Extract the (X, Y) coordinate from the center of the cell holding the provided text.  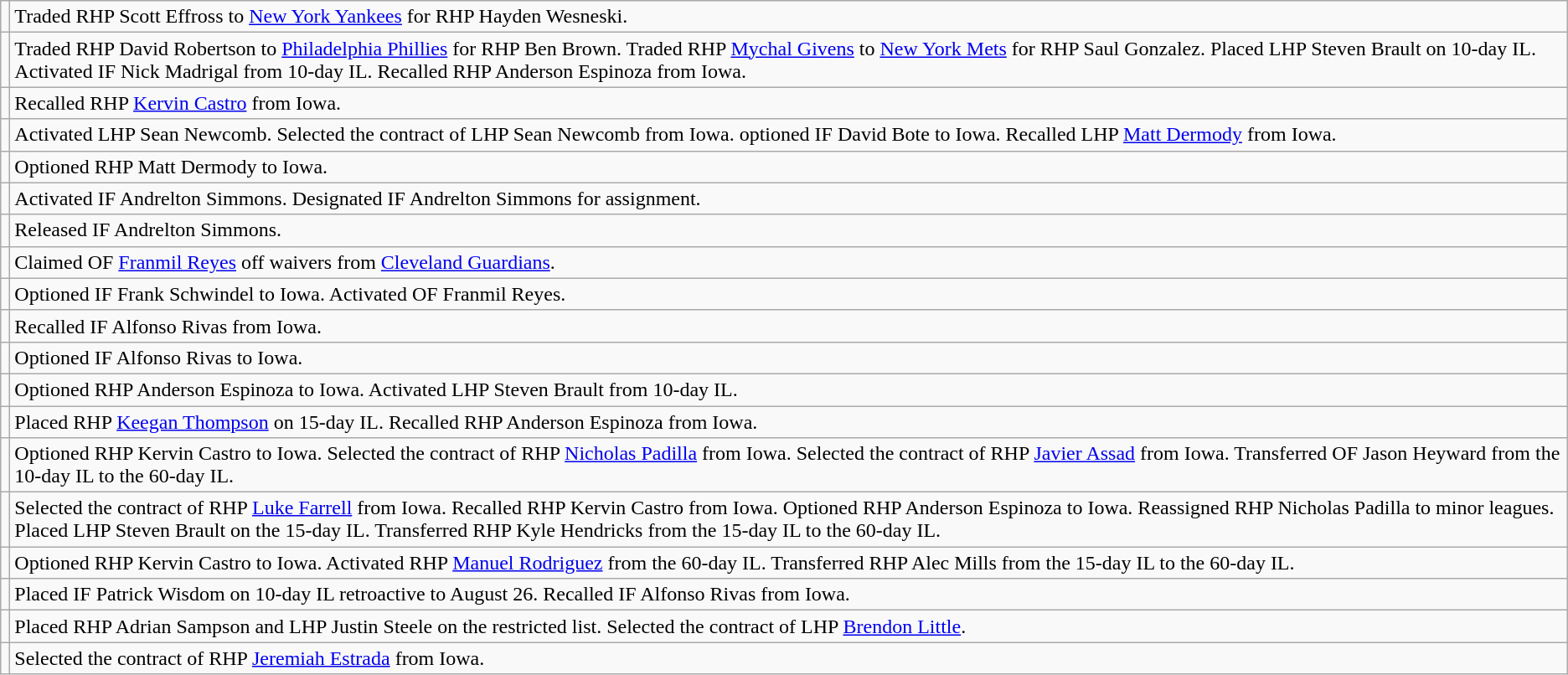
Optioned IF Alfonso Rivas to Iowa. (789, 358)
Placed RHP Adrian Sampson and LHP Justin Steele on the restricted list. Selected the contract of LHP Brendon Little. (789, 626)
Released IF Andrelton Simmons. (789, 230)
Traded RHP Scott Effross to New York Yankees for RHP Hayden Wesneski. (789, 17)
Activated LHP Sean Newcomb. Selected the contract of LHP Sean Newcomb from Iowa. optioned IF David Bote to Iowa. Recalled LHP Matt Dermody from Iowa. (789, 135)
Activated IF Andrelton Simmons. Designated IF Andrelton Simmons for assignment. (789, 198)
Placed IF Patrick Wisdom on 10-day IL retroactive to August 26. Recalled IF Alfonso Rivas from Iowa. (789, 595)
Claimed OF Franmil Reyes off waivers from Cleveland Guardians. (789, 262)
Optioned IF Frank Schwindel to Iowa. Activated OF Franmil Reyes. (789, 294)
Placed RHP Keegan Thompson on 15-day IL. Recalled RHP Anderson Espinoza from Iowa. (789, 421)
Optioned RHP Matt Dermody to Iowa. (789, 167)
Selected the contract of RHP Jeremiah Estrada from Iowa. (789, 658)
Recalled RHP Kervin Castro from Iowa. (789, 103)
Optioned RHP Anderson Espinoza to Iowa. Activated LHP Steven Brault from 10-day IL. (789, 389)
Recalled IF Alfonso Rivas from Iowa. (789, 326)
